Search for the cell housing the specified text and yield its [X, Y] center coordinate. 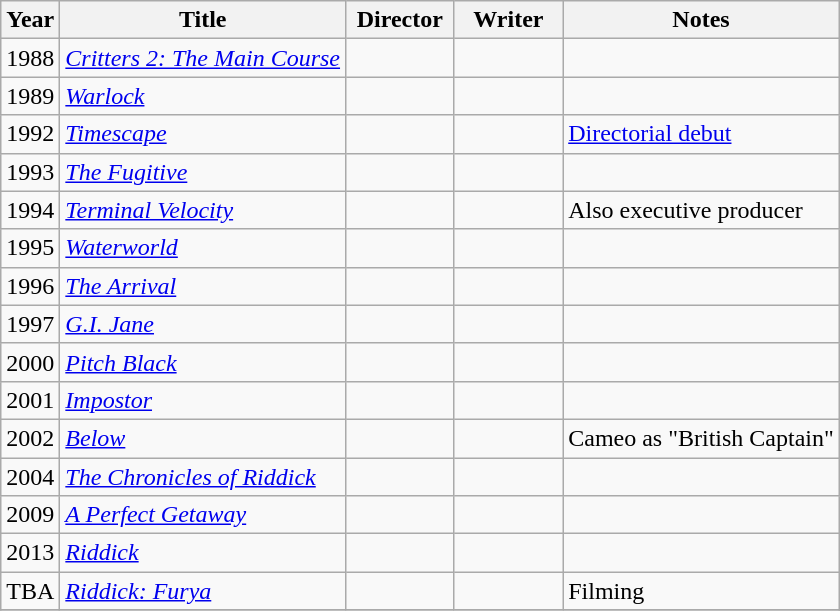
2004 [30, 477]
The Arrival [203, 286]
G.I. Jane [203, 324]
Terminal Velocity [203, 210]
Timescape [203, 134]
Warlock [203, 96]
TBA [30, 591]
A Perfect Getaway [203, 515]
Riddick: Furya [203, 591]
Critters 2: The Main Course [203, 58]
Impostor [203, 400]
2001 [30, 400]
1994 [30, 210]
1992 [30, 134]
Also executive producer [702, 210]
1989 [30, 96]
2002 [30, 438]
Director [400, 20]
Cameo as "British Captain" [702, 438]
Below [203, 438]
1995 [30, 248]
The Fugitive [203, 172]
The Chronicles of Riddick [203, 477]
1988 [30, 58]
Riddick [203, 553]
Year [30, 20]
Filming [702, 591]
Pitch Black [203, 362]
2000 [30, 362]
1993 [30, 172]
Notes [702, 20]
2009 [30, 515]
2013 [30, 553]
1996 [30, 286]
Directorial debut [702, 134]
Writer [508, 20]
Waterworld [203, 248]
1997 [30, 324]
Title [203, 20]
